Return the (X, Y) coordinate for the center point of the cell that contains the specified text.  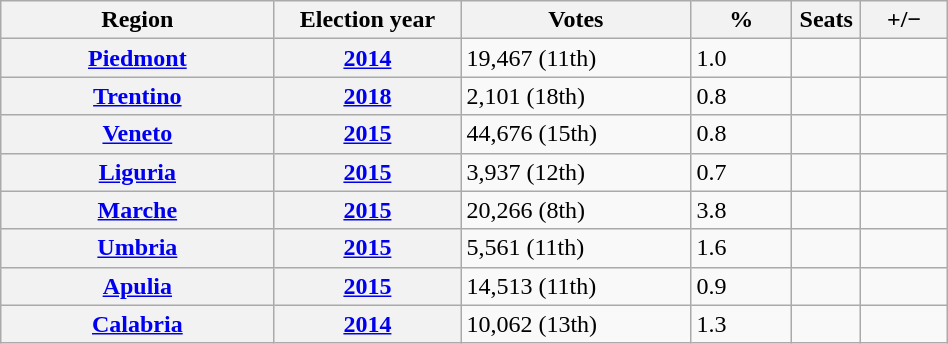
+/− (904, 20)
5,561 (11th) (576, 248)
2018 (368, 96)
19,467 (11th) (576, 58)
Veneto (138, 134)
1.0 (742, 58)
% (742, 20)
20,266 (8th) (576, 210)
Votes (576, 20)
Piedmont (138, 58)
3,937 (12th) (576, 172)
0.7 (742, 172)
Marche (138, 210)
0.9 (742, 286)
3.8 (742, 210)
Liguria (138, 172)
44,676 (15th) (576, 134)
2,101 (18th) (576, 96)
Trentino (138, 96)
10,062 (13th) (576, 324)
Region (138, 20)
Election year (368, 20)
Apulia (138, 286)
Umbria (138, 248)
1.6 (742, 248)
14,513 (11th) (576, 286)
Calabria (138, 324)
Seats (826, 20)
1.3 (742, 324)
